Return the (x, y) coordinate for the center point of the cell that contains the specified text.  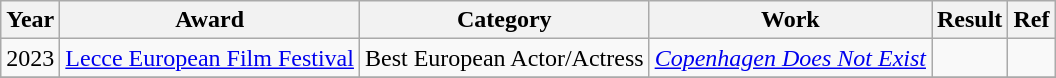
Work (790, 20)
Lecce European Film Festival (210, 58)
2023 (30, 58)
Ref (1032, 20)
Result (970, 20)
Copenhagen Does Not Exist (790, 58)
Award (210, 20)
Category (504, 20)
Best European Actor/Actress (504, 58)
Year (30, 20)
